For the text-containing cell, return its midpoint in (x, y) coordinate format. 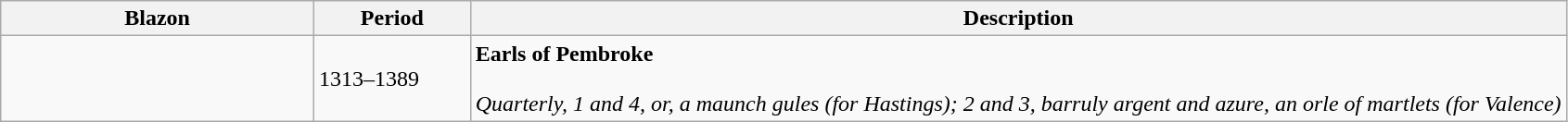
Description (1018, 18)
Blazon (158, 18)
Period (391, 18)
1313–1389 (391, 79)
Earls of PembrokeQuarterly, 1 and 4, or, a maunch gules (for Hastings); 2 and 3, barruly argent and azure, an orle of martlets (for Valence) (1018, 79)
